Determine the [x, y] coordinate at the center of the cell enclosing the given text.  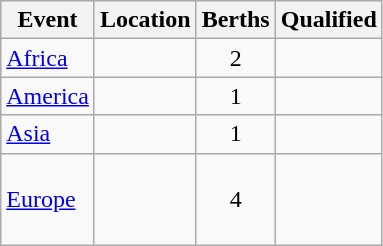
Africa [48, 58]
Berths [236, 20]
Event [48, 20]
Qualified [328, 20]
America [48, 96]
Location [145, 20]
2 [236, 58]
Europe [48, 199]
Asia [48, 134]
4 [236, 199]
